For the text-containing cell, return its midpoint in [x, y] coordinate format. 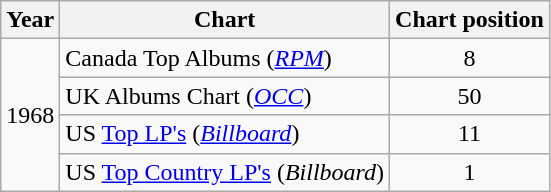
Chart [225, 20]
US Top Country LP's (Billboard) [225, 172]
Canada Top Albums (RPM) [225, 58]
Year [30, 20]
UK Albums Chart (OCC) [225, 96]
11 [470, 134]
50 [470, 96]
Chart position [470, 20]
US Top LP's (Billboard) [225, 134]
1968 [30, 115]
8 [470, 58]
1 [470, 172]
